Pinpoint the cell where the given text exists, returning its (X, Y) midpoint coordinate. 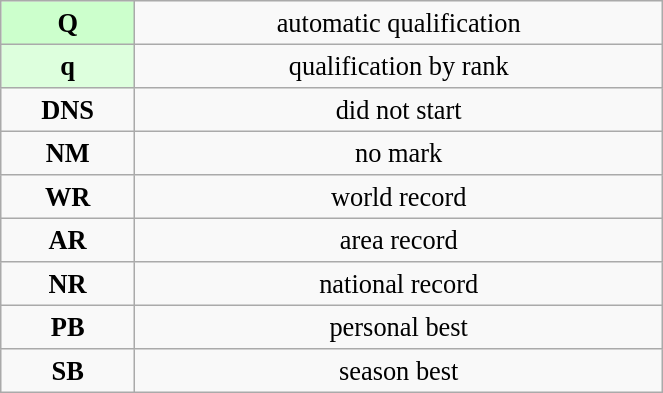
no mark (399, 153)
personal best (399, 327)
automatic qualification (399, 22)
Q (68, 22)
PB (68, 327)
did not start (399, 109)
national record (399, 284)
NM (68, 153)
q (68, 66)
area record (399, 240)
DNS (68, 109)
AR (68, 240)
season best (399, 371)
world record (399, 197)
WR (68, 197)
NR (68, 284)
SB (68, 371)
qualification by rank (399, 66)
